From the cell containing the given text, extract its center point as (x, y) coordinate. 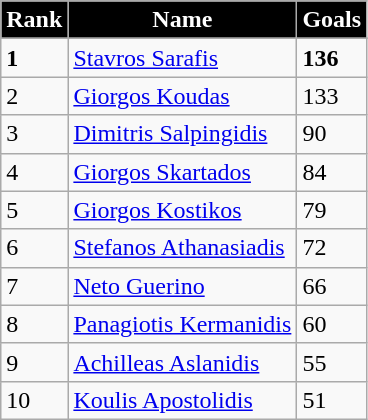
1 (34, 58)
Giorgos Koudas (182, 96)
72 (332, 248)
79 (332, 210)
133 (332, 96)
Stefanos Athanasiadis (182, 248)
10 (34, 400)
Giorgos Kostikos (182, 210)
84 (332, 172)
Dimitris Salpingidis (182, 134)
66 (332, 286)
Koulis Apostolidis (182, 400)
Achilleas Aslanidis (182, 362)
3 (34, 134)
Stavros Sarafis (182, 58)
5 (34, 210)
Name (182, 20)
4 (34, 172)
Giorgos Skartados (182, 172)
90 (332, 134)
Panagiotis Kermanidis (182, 324)
7 (34, 286)
Rank (34, 20)
9 (34, 362)
Neto Guerino (182, 286)
2 (34, 96)
51 (332, 400)
6 (34, 248)
8 (34, 324)
60 (332, 324)
55 (332, 362)
Goals (332, 20)
136 (332, 58)
